Detect which cell encompasses the target text, then output its (x, y) center coordinate. 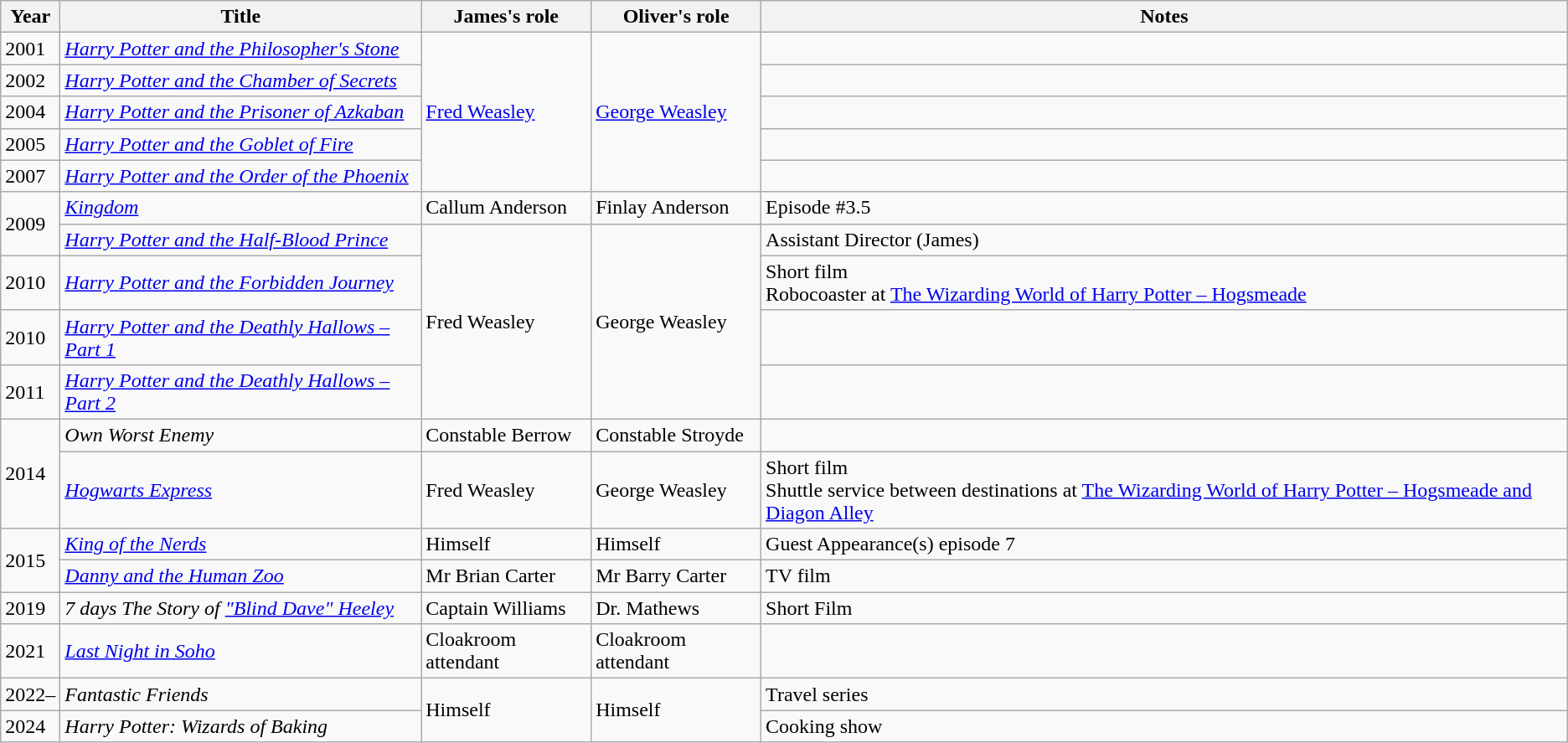
Harry Potter and the Philosopher's Stone (241, 49)
Harry Potter: Wizards of Baking (241, 726)
Hogwarts Express (241, 489)
TV film (1164, 576)
2007 (30, 176)
Own Worst Enemy (241, 435)
Episode #3.5 (1164, 208)
Travel series (1164, 694)
2002 (30, 80)
Guest Appearance(s) episode 7 (1164, 544)
Harry Potter and the Prisoner of Azkaban (241, 112)
2022– (30, 694)
Harry Potter and the Deathly Hallows – Part 2 (241, 392)
Fantastic Friends (241, 694)
2024 (30, 726)
Dr. Mathews (677, 608)
2004 (30, 112)
Year (30, 17)
Harry Potter and the Chamber of Secrets (241, 80)
2019 (30, 608)
Assistant Director (James) (1164, 240)
Constable Stroyde (677, 435)
Danny and the Human Zoo (241, 576)
Short filmShuttle service between destinations at The Wizarding World of Harry Potter – Hogsmeade and Diagon Alley (1164, 489)
Harry Potter and the Goblet of Fire (241, 144)
Finlay Anderson (677, 208)
Harry Potter and the Half-Blood Prince (241, 240)
Last Night in Soho (241, 652)
Constable Berrow (506, 435)
2021 (30, 652)
King of the Nerds (241, 544)
Oliver's role (677, 17)
Harry Potter and the Forbidden Journey (241, 283)
Title (241, 17)
2009 (30, 224)
Kingdom (241, 208)
Mr Brian Carter (506, 576)
2015 (30, 560)
2011 (30, 392)
Callum Anderson (506, 208)
Mr Barry Carter (677, 576)
2014 (30, 473)
Harry Potter and the Deathly Hallows – Part 1 (241, 337)
Short filmRobocoaster at The Wizarding World of Harry Potter – Hogsmeade (1164, 283)
2001 (30, 49)
Harry Potter and the Order of the Phoenix (241, 176)
Short Film (1164, 608)
James's role (506, 17)
2005 (30, 144)
Captain Williams (506, 608)
7 days The Story of "Blind Dave" Heeley (241, 608)
Notes (1164, 17)
Cooking show (1164, 726)
